Determine the [X, Y] coordinate at the center of the cell enclosing the given text.  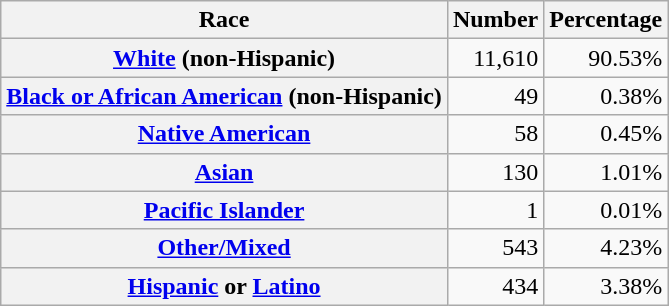
58 [495, 134]
Asian [224, 172]
90.53% [606, 58]
434 [495, 286]
Pacific Islander [224, 210]
Percentage [606, 20]
0.45% [606, 134]
1.01% [606, 172]
Native American [224, 134]
49 [495, 96]
11,610 [495, 58]
0.38% [606, 96]
1 [495, 210]
3.38% [606, 286]
White (non-Hispanic) [224, 58]
543 [495, 248]
130 [495, 172]
Other/Mixed [224, 248]
Race [224, 20]
Black or African American (non-Hispanic) [224, 96]
Hispanic or Latino [224, 286]
4.23% [606, 248]
0.01% [606, 210]
Number [495, 20]
